Provide the (X, Y) coordinate of the cell's center where the given text is located.  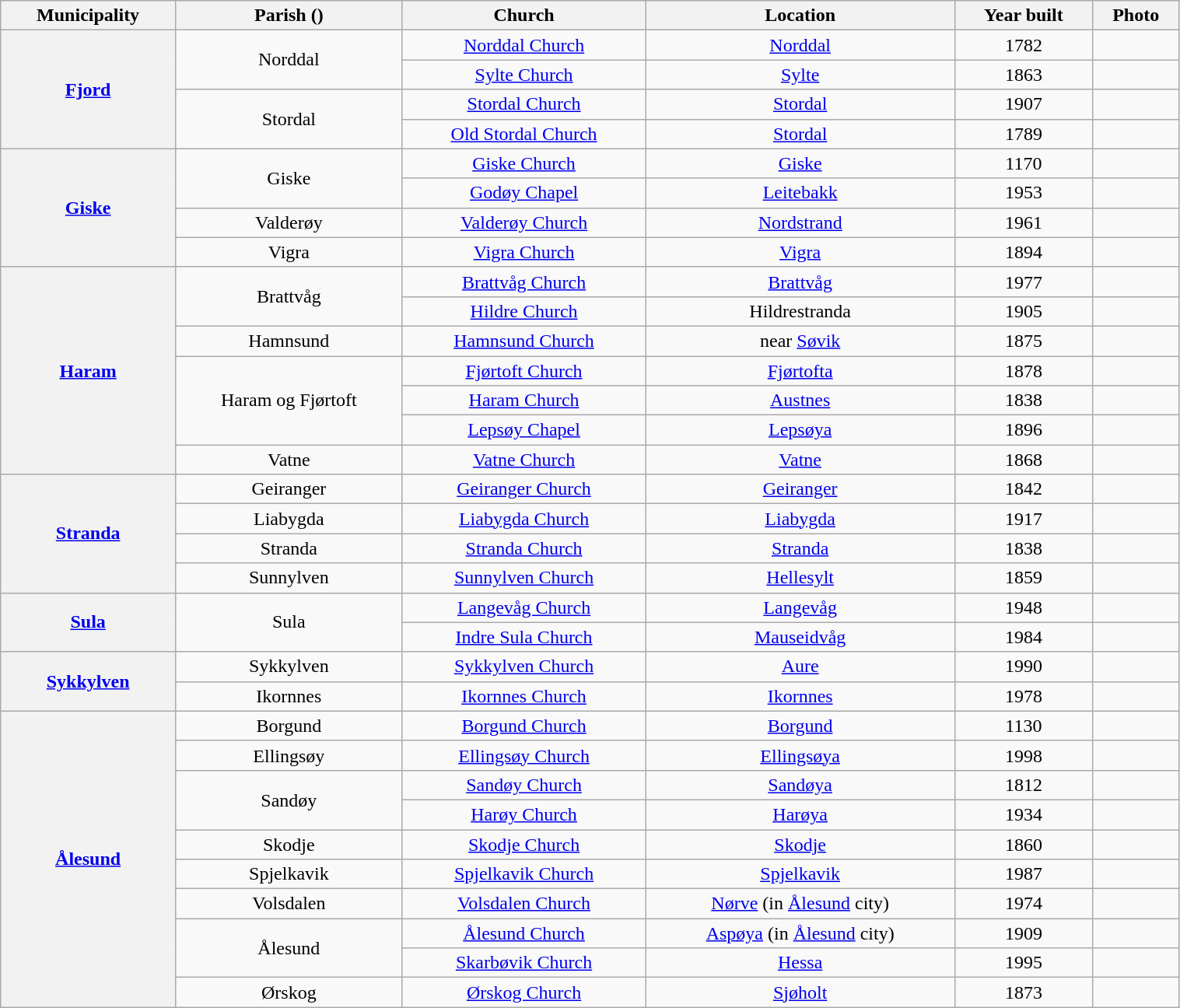
Ellingsøy (289, 755)
Liabygda Church (524, 519)
1875 (1024, 341)
Haram Church (524, 401)
Stordal Church (524, 104)
Parish () (289, 16)
Langevåg Church (524, 607)
Photo (1136, 16)
Vatne Church (524, 460)
Valderøy (289, 222)
Nørve (in Ålesund city) (800, 904)
Aspøya (in Ålesund city) (800, 933)
Ørskog Church (524, 992)
1974 (1024, 904)
1789 (1024, 134)
Church (524, 16)
Borgund Church (524, 726)
Sandøy (289, 800)
1905 (1024, 311)
1130 (1024, 726)
Langevåg (800, 607)
Hamnsund (289, 341)
1896 (1024, 430)
Fjørtoft Church (524, 371)
Ikornnes Church (524, 696)
1987 (1024, 874)
Austnes (800, 401)
Vigra Church (524, 252)
Geiranger Church (524, 489)
1878 (1024, 371)
Haram og Fjørtoft (289, 401)
1995 (1024, 963)
Aure (800, 667)
Hamnsund Church (524, 341)
1873 (1024, 992)
Sjøholt (800, 992)
Godøy Chapel (524, 193)
Spjelkavik Church (524, 874)
1978 (1024, 696)
1907 (1024, 104)
Sylte Church (524, 75)
Haram (89, 370)
Fjørtofta (800, 371)
Hellesylt (800, 578)
Giske Church (524, 163)
Ellingsøy Church (524, 755)
Valderøy Church (524, 222)
Mauseidvåg (800, 637)
Indre Sula Church (524, 637)
Skodje Church (524, 844)
1917 (1024, 519)
Old Stordal Church (524, 134)
Norddal Church (524, 45)
1170 (1024, 163)
Location (800, 16)
1909 (1024, 933)
Fjord (89, 89)
1782 (1024, 45)
1984 (1024, 637)
1977 (1024, 282)
1990 (1024, 667)
1812 (1024, 785)
Brattvåg Church (524, 282)
Ørskog (289, 992)
1948 (1024, 607)
near Søvik (800, 341)
Harøy Church (524, 814)
1860 (1024, 844)
Nordstrand (800, 222)
1859 (1024, 578)
Hildre Church (524, 311)
Sandøya (800, 785)
1894 (1024, 252)
1863 (1024, 75)
Ellingsøya (800, 755)
Sykkylven Church (524, 667)
Year built (1024, 16)
Volsdalen Church (524, 904)
Lepsøy Chapel (524, 430)
1868 (1024, 460)
Harøya (800, 814)
Hildrestranda (800, 311)
Volsdalen (289, 904)
1953 (1024, 193)
Lepsøya (800, 430)
Ålesund Church (524, 933)
Sylte (800, 75)
1998 (1024, 755)
1934 (1024, 814)
Skarbøvik Church (524, 963)
Stranda Church (524, 548)
Sunnylven (289, 578)
Sandøy Church (524, 785)
Municipality (89, 16)
Hessa (800, 963)
1842 (1024, 489)
1961 (1024, 222)
Sunnylven Church (524, 578)
Leitebakk (800, 193)
